Identify which cell holds the provided text, then report its (X, Y) central coordinate. 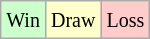
Loss (126, 20)
Draw (72, 20)
Win (24, 20)
